Detect which cell encompasses the target text, then output its (X, Y) center coordinate. 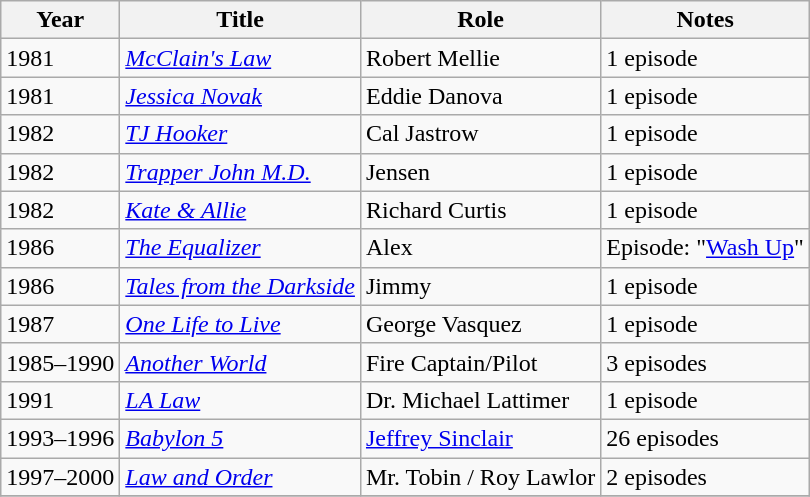
Jessica Novak (240, 96)
1993–1996 (60, 438)
Jensen (480, 172)
3 episodes (706, 362)
Law and Order (240, 477)
Year (60, 20)
Dr. Michael Lattimer (480, 400)
1991 (60, 400)
Babylon 5 (240, 438)
2 episodes (706, 477)
Jimmy (480, 286)
Jeffrey Sinclair (480, 438)
Trapper John M.D. (240, 172)
Fire Captain/Pilot (480, 362)
Alex (480, 248)
Kate & Allie (240, 210)
Notes (706, 20)
26 episodes (706, 438)
The Equalizer (240, 248)
One Life to Live (240, 324)
Robert Mellie (480, 58)
Role (480, 20)
1987 (60, 324)
LA Law (240, 400)
McClain's Law (240, 58)
Episode: "Wash Up" (706, 248)
1985–1990 (60, 362)
1997–2000 (60, 477)
Mr. Tobin / Roy Lawlor (480, 477)
TJ Hooker (240, 134)
Cal Jastrow (480, 134)
George Vasquez (480, 324)
Richard Curtis (480, 210)
Title (240, 20)
Tales from the Darkside (240, 286)
Another World (240, 362)
Eddie Danova (480, 96)
